Output the (X, Y) coordinate of the center of the cell containing the given text.  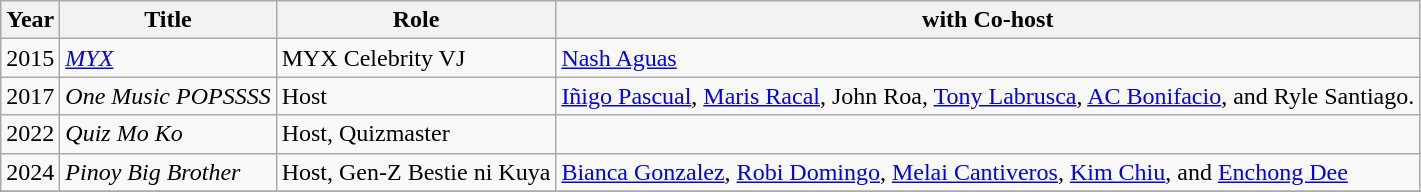
Year (30, 20)
Host, Quizmaster (416, 134)
Quiz Mo Ko (168, 134)
with Co-host (988, 20)
2017 (30, 96)
2024 (30, 172)
Bianca Gonzalez, Robi Domingo, Melai Cantiveros, Kim Chiu, and Enchong Dee (988, 172)
MYX (168, 58)
Iñigo Pascual, Maris Racal, John Roa, Tony Labrusca, AC Bonifacio, and Ryle Santiago. (988, 96)
Role (416, 20)
Nash Aguas (988, 58)
Title (168, 20)
Host, Gen-Z Bestie ni Kuya (416, 172)
Host (416, 96)
2022 (30, 134)
MYX Celebrity VJ (416, 58)
Pinoy Big Brother (168, 172)
One Music POPSSSS (168, 96)
2015 (30, 58)
